Return the [X, Y] coordinate for the center point of the cell that contains the specified text.  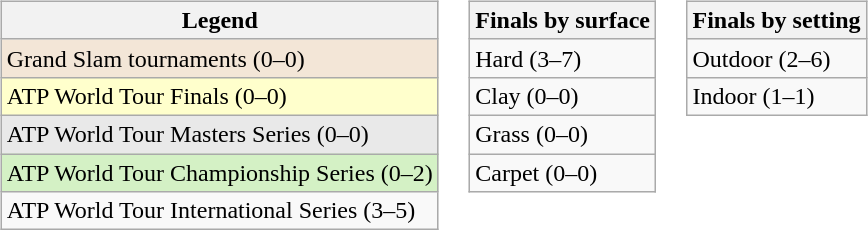
ATP World Tour Championship Series (0–2) [220, 173]
Finals by setting [776, 20]
Carpet (0–0) [563, 173]
Finals by surface [563, 20]
Grand Slam tournaments (0–0) [220, 58]
Legend [220, 20]
Grass (0–0) [563, 134]
ATP World Tour International Series (3–5) [220, 211]
Outdoor (2–6) [776, 58]
Clay (0–0) [563, 96]
Hard (3–7) [563, 58]
ATP World Tour Masters Series (0–0) [220, 134]
ATP World Tour Finals (0–0) [220, 96]
Indoor (1–1) [776, 96]
